Return the (x, y) coordinate for the center point of the cell that contains the specified text.  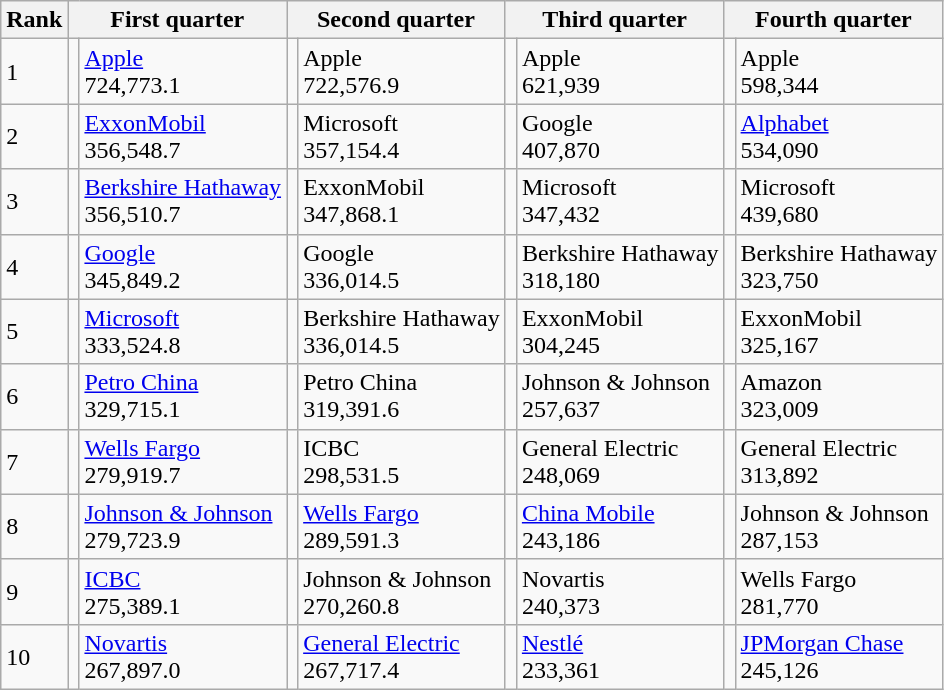
ExxonMobil 347,868.1 (402, 202)
Wells Fargo 279,919.7 (183, 462)
2 (34, 136)
10 (34, 656)
Microsoft 439,680 (839, 202)
Apple 621,939 (620, 72)
Apple 724,773.1 (183, 72)
1 (34, 72)
Johnson & Johnson 287,153 (839, 526)
Fourth quarter (834, 20)
5 (34, 332)
Johnson & Johnson 257,637 (620, 396)
Microsoft 357,154.4 (402, 136)
Third quarter (614, 20)
Microsoft 347,432 (620, 202)
First quarter (178, 20)
Petro China 329,715.1 (183, 396)
6 (34, 396)
Wells Fargo 281,770 (839, 592)
Nestlé 233,361 (620, 656)
General Electric 313,892 (839, 462)
Petro China 319,391.6 (402, 396)
Apple 598,344 (839, 72)
Wells Fargo 289,591.3 (402, 526)
9 (34, 592)
7 (34, 462)
Berkshire Hathaway 323,750 (839, 266)
4 (34, 266)
ExxonMobil 304,245 (620, 332)
Johnson & Johnson 270,260.8 (402, 592)
Berkshire Hathaway 318,180 (620, 266)
Microsoft 333,524.8 (183, 332)
Berkshire Hathaway 336,014.5 (402, 332)
Rank (34, 20)
ExxonMobil 325,167 (839, 332)
8 (34, 526)
Berkshire Hathaway 356,510.7 (183, 202)
ExxonMobil 356,548.7 (183, 136)
JPMorgan Chase 245,126 (839, 656)
Google336,014.5 (402, 266)
3 (34, 202)
Amazon 323,009 (839, 396)
Johnson & Johnson 279,723.9 (183, 526)
Second quarter (396, 20)
General Electric 248,069 (620, 462)
China Mobile 243,186 (620, 526)
General Electric 267,717.4 (402, 656)
ICBC 298,531.5 (402, 462)
Apple 722,576.9 (402, 72)
Novartis 267,897.0 (183, 656)
Google 407,870 (620, 136)
ICBC 275,389.1 (183, 592)
Google 345,849.2 (183, 266)
Novartis 240,373 (620, 592)
Alphabet 534,090 (839, 136)
